Determine the (X, Y) coordinate at the center of the cell enclosing the given text.  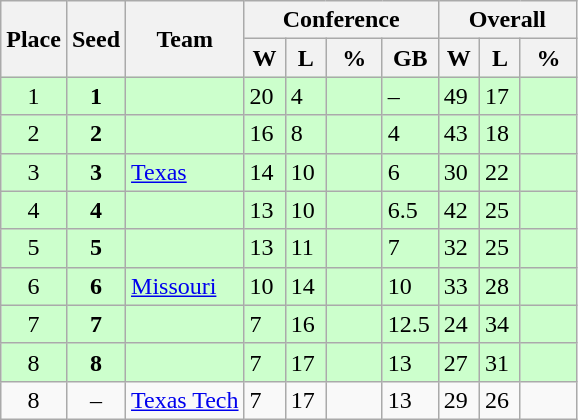
Overall (507, 20)
43 (458, 134)
11 (306, 248)
Texas (186, 172)
29 (458, 400)
26 (500, 400)
Texas Tech (186, 400)
GB (410, 58)
Team (186, 39)
6.5 (410, 210)
Seed (96, 39)
42 (458, 210)
12.5 (410, 324)
Missouri (186, 286)
27 (458, 362)
31 (500, 362)
22 (500, 172)
49 (458, 96)
20 (264, 96)
24 (458, 324)
33 (458, 286)
30 (458, 172)
18 (500, 134)
Place (34, 39)
32 (458, 248)
28 (500, 286)
Conference (341, 20)
34 (500, 324)
